Extract the [X, Y] coordinate from the center of the cell holding the provided text.  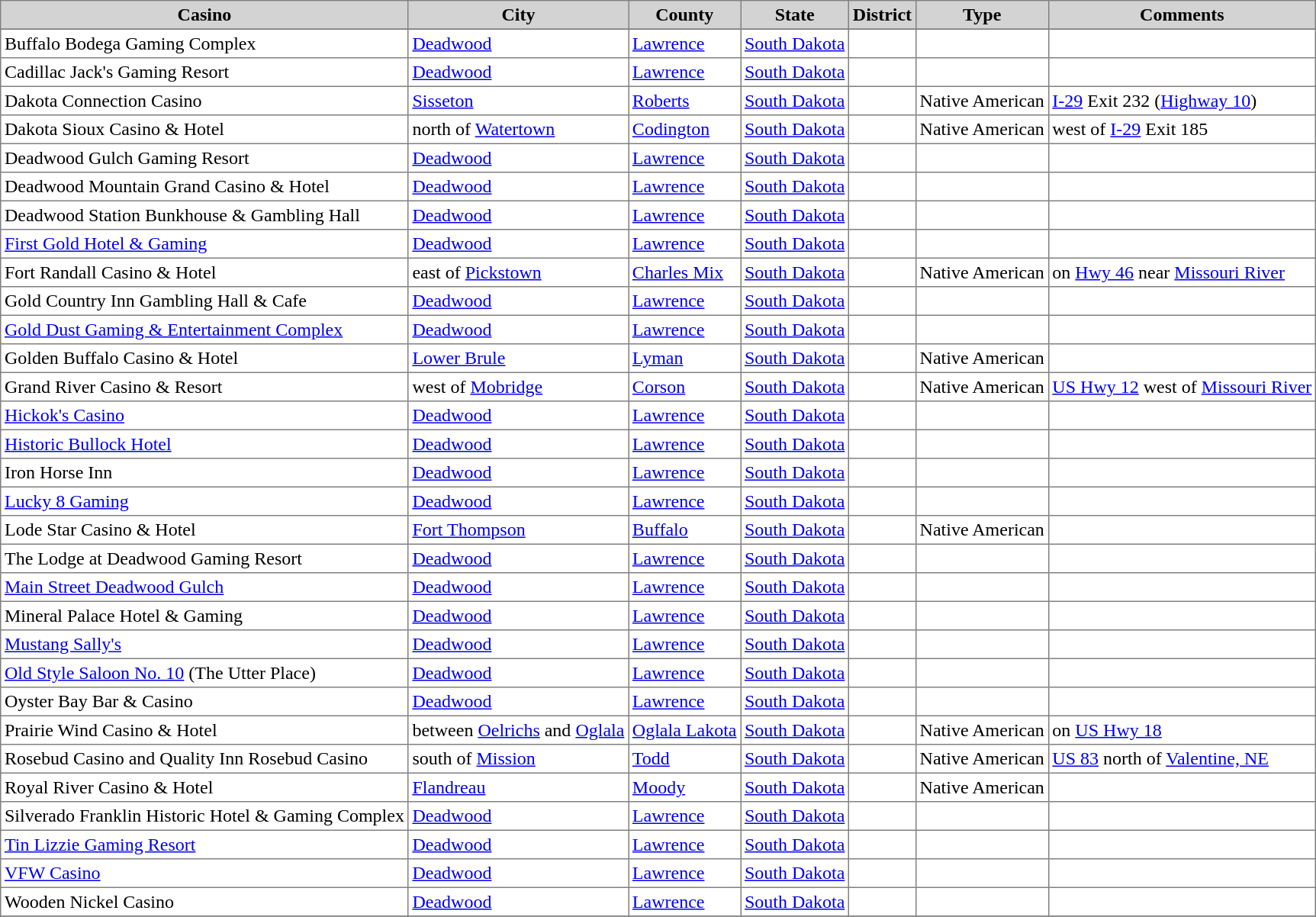
Mineral Palace Hotel & Gaming [204, 616]
Lucky 8 Gaming [204, 501]
Buffalo Bodega Gaming Complex [204, 43]
US 83 north of Valentine, NE [1182, 759]
First Gold Hotel & Gaming [204, 244]
west of Mobridge [518, 387]
Lyman [685, 359]
Moody [685, 787]
west of I-29 Exit 185 [1182, 130]
on Hwy 46 near Missouri River [1182, 272]
Dakota Connection Casino [204, 101]
Type [982, 15]
Buffalo [685, 530]
Comments [1182, 15]
State [795, 15]
Royal River Casino & Hotel [204, 787]
Wooden Nickel Casino [204, 902]
Lode Star Casino & Hotel [204, 530]
Mustang Sally's [204, 645]
Rosebud Casino and Quality Inn Rosebud Casino [204, 759]
Fort Thompson [518, 530]
Casino [204, 15]
Charles Mix [685, 272]
Oyster Bay Bar & Casino [204, 702]
south of Mission [518, 759]
Gold Dust Gaming & Entertainment Complex [204, 330]
Dakota Sioux Casino & Hotel [204, 130]
Silverado Franklin Historic Hotel & Gaming Complex [204, 816]
District [883, 15]
east of Pickstown [518, 272]
Historic Bullock Hotel [204, 444]
County [685, 15]
Deadwood Gulch Gaming Resort [204, 158]
Tin Lizzie Gaming Resort [204, 845]
VFW Casino [204, 874]
I-29 Exit 232 (Highway 10) [1182, 101]
Prairie Wind Casino & Hotel [204, 730]
The Lodge at Deadwood Gaming Resort [204, 558]
Grand River Casino & Resort [204, 387]
Deadwood Station Bunkhouse & Gambling Hall [204, 215]
on US Hwy 18 [1182, 730]
Codington [685, 130]
Cadillac Jack's Gaming Resort [204, 72]
Flandreau [518, 787]
north of Watertown [518, 130]
Oglala Lakota [685, 730]
Old Style Saloon No. 10 (The Utter Place) [204, 673]
Corson [685, 387]
Todd [685, 759]
Main Street Deadwood Gulch [204, 587]
Hickok's Casino [204, 416]
Iron Horse Inn [204, 473]
Roberts [685, 101]
Gold Country Inn Gambling Hall & Cafe [204, 301]
Sisseton [518, 101]
US Hwy 12 west of Missouri River [1182, 387]
Lower Brule [518, 359]
Deadwood Mountain Grand Casino & Hotel [204, 187]
City [518, 15]
between Oelrichs and Oglala [518, 730]
Golden Buffalo Casino & Hotel [204, 359]
Fort Randall Casino & Hotel [204, 272]
